Detect which cell encompasses the target text, then output its [X, Y] center coordinate. 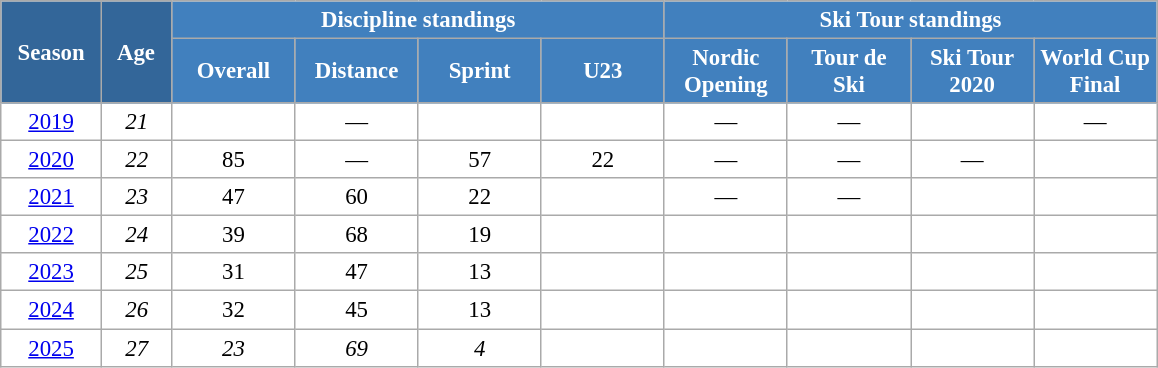
57 [480, 160]
2024 [52, 310]
2020 [52, 160]
4 [480, 348]
Age [136, 52]
Sprint [480, 72]
2022 [52, 235]
27 [136, 348]
45 [356, 310]
Ski Tour standings [910, 20]
Ski Tour2020 [972, 72]
Tour deSki [848, 72]
68 [356, 235]
U23 [602, 72]
25 [136, 273]
24 [136, 235]
32 [234, 310]
Overall [234, 72]
39 [234, 235]
Distance [356, 72]
NordicOpening [726, 72]
69 [356, 348]
85 [234, 160]
60 [356, 197]
2023 [52, 273]
2019 [52, 122]
21 [136, 122]
World CupFinal [1096, 72]
Season [52, 52]
2025 [52, 348]
31 [234, 273]
2021 [52, 197]
26 [136, 310]
19 [480, 235]
Discipline standings [418, 20]
